From the cell containing the given text, extract its center point as [x, y] coordinate. 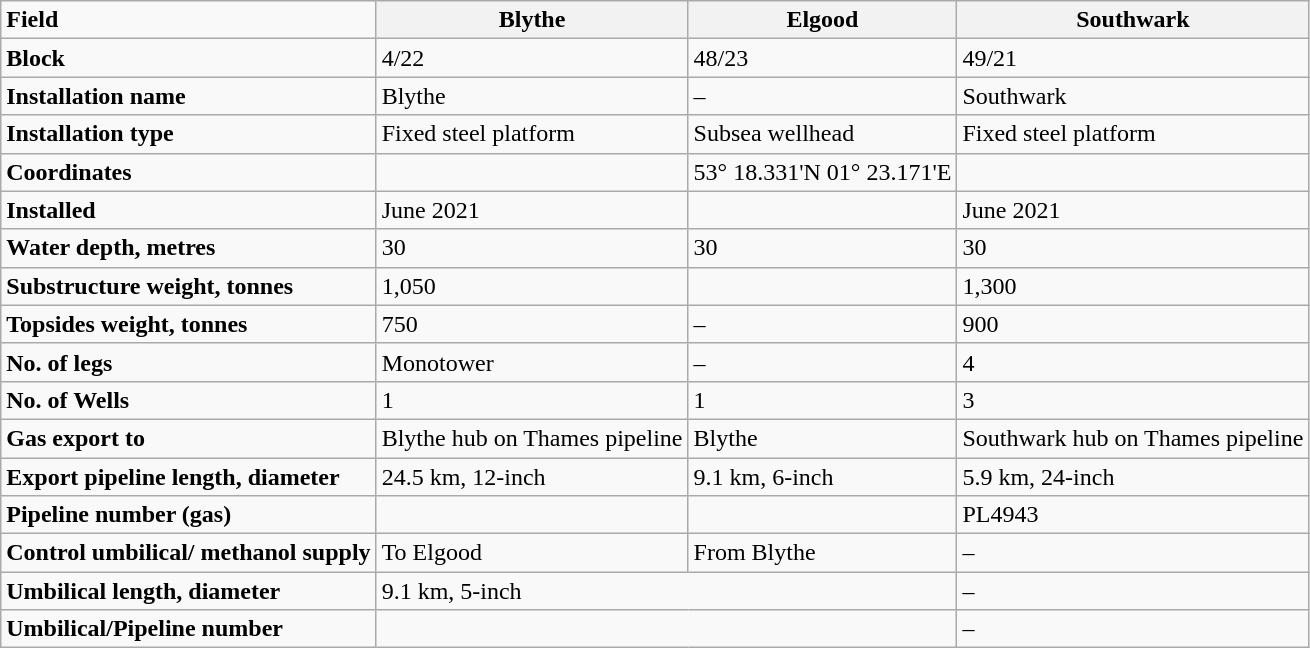
Installation type [188, 134]
48/23 [822, 58]
Substructure weight, tonnes [188, 286]
4/22 [532, 58]
Topsides weight, tonnes [188, 324]
4 [1133, 362]
49/21 [1133, 58]
5.9 km, 24-inch [1133, 477]
Control umbilical/ methanol supply [188, 553]
3 [1133, 400]
Coordinates [188, 172]
1,300 [1133, 286]
Field [188, 20]
Umbilical length, diameter [188, 591]
Monotower [532, 362]
Blythe hub on Thames pipeline [532, 438]
Water depth, metres [188, 248]
9.1 km, 5-inch [666, 591]
No. of Wells [188, 400]
Umbilical/Pipeline number [188, 629]
Block [188, 58]
Gas export to [188, 438]
To Elgood [532, 553]
No. of legs [188, 362]
Southwark hub on Thames pipeline [1133, 438]
Elgood [822, 20]
53° 18.331'N 01° 23.171'E [822, 172]
Pipeline number (gas) [188, 515]
900 [1133, 324]
Subsea wellhead [822, 134]
750 [532, 324]
Export pipeline length, diameter [188, 477]
Installed [188, 210]
From Blythe [822, 553]
1,050 [532, 286]
PL4943 [1133, 515]
9.1 km, 6-inch [822, 477]
24.5 km, 12-inch [532, 477]
Installation name [188, 96]
